Scan for the cell matching the given text and deliver its [X, Y] coordinate at center. 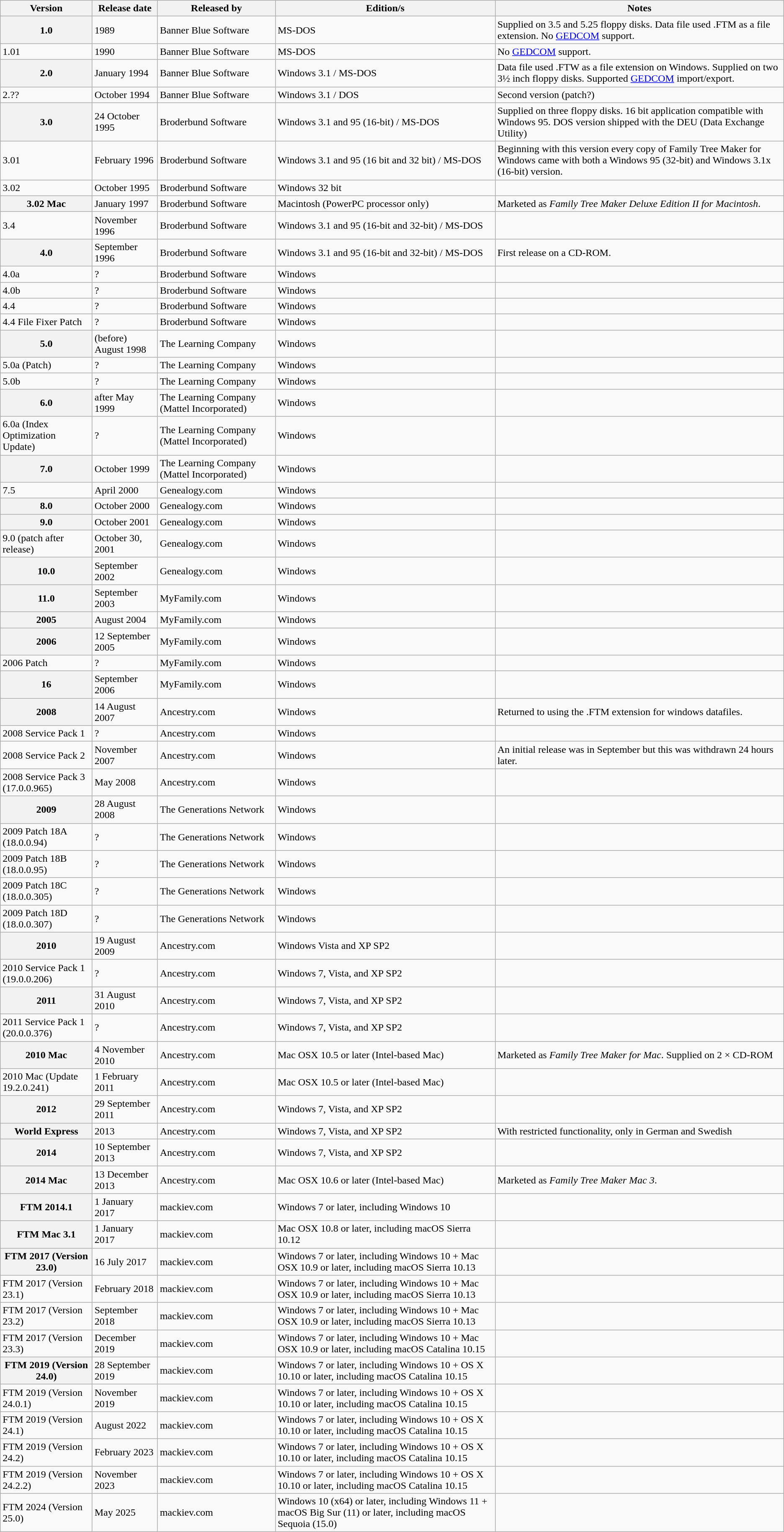
12 September 2005 [125, 641]
October 1999 [125, 468]
2.0 [46, 73]
4.0a [46, 274]
Windows 3.1 / MS-DOS [385, 73]
No GEDCOM support. [639, 52]
November 2019 [125, 1398]
4.0 [46, 252]
First release on a CD-ROM. [639, 252]
3.01 [46, 160]
FTM 2019 (Version 24.2.2) [46, 1480]
1990 [125, 52]
3.02 [46, 188]
7.5 [46, 490]
September 2002 [125, 571]
FTM 2019 (Version 24.0) [46, 1371]
5.0a (Patch) [46, 365]
Windows 3.1 and 95 (16 bit and 32 bit) / MS-DOS [385, 160]
2009 [46, 809]
2006 Patch [46, 663]
Mac OSX 10.8 or later, including macOS Sierra 10.12 [385, 1234]
Data file used .FTW as a file extension on Windows. Supplied on two 3½ inch floppy disks. Supported GEDCOM import/export. [639, 73]
FTM 2014.1 [46, 1207]
Notes [639, 8]
(before) August 1998 [125, 344]
2013 [125, 1131]
2010 [46, 946]
October 30, 2001 [125, 544]
FTM 2019 (Version 24.0.1) [46, 1398]
World Express [46, 1131]
14 August 2007 [125, 712]
January 1994 [125, 73]
3.0 [46, 122]
9.0 [46, 522]
9.0 (patch after release) [46, 544]
October 2001 [125, 522]
FTM Mac 3.1 [46, 1234]
5.0 [46, 344]
September 2003 [125, 598]
August 2022 [125, 1425]
Marketed as Family Tree Maker Deluxe Edition II for Macintosh. [639, 204]
With restricted functionality, only in German and Swedish [639, 1131]
2005 [46, 620]
Returned to using the .FTM extension for windows datafiles. [639, 712]
2009 Patch 18D (18.0.0.307) [46, 918]
September 1996 [125, 252]
November 2023 [125, 1480]
1989 [125, 30]
2010 Mac [46, 1055]
2008 [46, 712]
Marketed as Family Tree Maker for Mac. Supplied on 2 × CD-ROM [639, 1055]
Windows 10 (x64) or later, including Windows 11 + macOS Big Sur (11) or later, including macOS Sequoia (15.0) [385, 1513]
2008 Service Pack 3 (17.0.0.965) [46, 783]
October 2000 [125, 506]
2006 [46, 641]
2011 [46, 1000]
FTM 2024 (Version 25.0) [46, 1513]
Released by [216, 8]
Windows 7 or later, including Windows 10 [385, 1207]
31 August 2010 [125, 1000]
6.0a (Index Optimization Update) [46, 436]
19 August 2009 [125, 946]
16 July 2017 [125, 1262]
Supplied on 3.5 and 5.25 floppy disks. Data file used .FTM as a file extension. No GEDCOM support. [639, 30]
FTM 2017 (Version 23.1) [46, 1289]
FTM 2017 (Version 23.2) [46, 1316]
2014 [46, 1153]
4 November 2010 [125, 1055]
3.4 [46, 225]
4.4 File Fixer Patch [46, 322]
16 [46, 685]
2.?? [46, 95]
FTM 2017 (Version 23.0) [46, 1262]
2012 [46, 1109]
Release date [125, 8]
September 2018 [125, 1316]
2009 Patch 18A (18.0.0.94) [46, 837]
January 1997 [125, 204]
2008 Service Pack 2 [46, 755]
FTM 2017 (Version 23.3) [46, 1343]
An initial release was in September but this was withdrawn 24 hours later. [639, 755]
Second version (patch?) [639, 95]
1 February 2011 [125, 1082]
Edition/s [385, 8]
Windows Vista and XP SP2 [385, 946]
Windows 7 or later, including Windows 10 + Mac OSX 10.9 or later, including macOS Catalina 10.15 [385, 1343]
10 September 2013 [125, 1153]
2008 Service Pack 1 [46, 734]
FTM 2019 (Version 24.1) [46, 1425]
7.0 [46, 468]
5.0b [46, 381]
24 October 1995 [125, 122]
FTM 2019 (Version 24.2) [46, 1452]
November 2007 [125, 755]
13 December 2013 [125, 1180]
2011 Service Pack 1 (20.0.0.376) [46, 1027]
1.01 [46, 52]
after May 1999 [125, 403]
Windows 3.1 and 95 (16-bit) / MS-DOS [385, 122]
28 August 2008 [125, 809]
Supplied on three floppy disks. 16 bit application compatible with Windows 95. DOS version shipped with the DEU (Data Exchange Utility) [639, 122]
October 1995 [125, 188]
28 September 2019 [125, 1371]
May 2008 [125, 783]
Windows 32 bit [385, 188]
February 1996 [125, 160]
Version [46, 8]
May 2025 [125, 1513]
4.0b [46, 290]
October 1994 [125, 95]
4.4 [46, 306]
3.02 Mac [46, 204]
Macintosh (PowerPC processor only) [385, 204]
1.0 [46, 30]
10.0 [46, 571]
Beginning with this version every copy of Family Tree Maker for Windows came with both a Windows 95 (32-bit) and Windows 3.1x (16-bit) version. [639, 160]
February 2023 [125, 1452]
December 2019 [125, 1343]
Marketed as Family Tree Maker Mac 3. [639, 1180]
April 2000 [125, 490]
November 1996 [125, 225]
2014 Mac [46, 1180]
8.0 [46, 506]
2010 Service Pack 1 (19.0.0.206) [46, 973]
Windows 3.1 / DOS [385, 95]
29 September 2011 [125, 1109]
August 2004 [125, 620]
6.0 [46, 403]
2009 Patch 18B (18.0.0.95) [46, 864]
2009 Patch 18C (18.0.0.305) [46, 891]
Mac OSX 10.6 or later (Intel-based Mac) [385, 1180]
February 2018 [125, 1289]
11.0 [46, 598]
2010 Mac (Update 19.2.0.241) [46, 1082]
September 2006 [125, 685]
